Provide the (X, Y) coordinate of the cell's center where the given text is located.  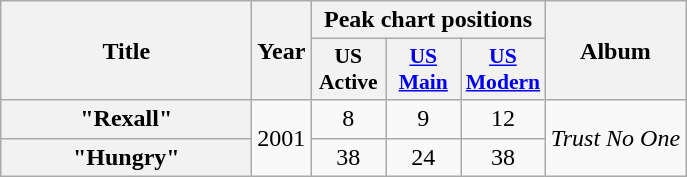
Peak chart positions (428, 20)
Trust No One (615, 138)
12 (503, 119)
USModern (503, 70)
USActive (348, 70)
Album (615, 50)
2001 (282, 138)
24 (424, 157)
US Main (424, 70)
8 (348, 119)
Year (282, 50)
"Hungry" (126, 157)
"Rexall" (126, 119)
Title (126, 50)
9 (424, 119)
